Output the [X, Y] coordinate of the center of the cell containing the given text.  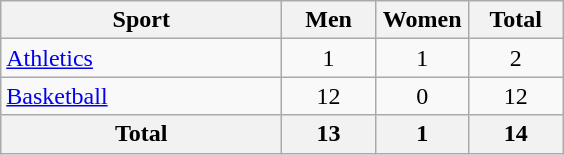
0 [422, 96]
Sport [142, 20]
Basketball [142, 96]
13 [329, 134]
Women [422, 20]
14 [516, 134]
Men [329, 20]
2 [516, 58]
Athletics [142, 58]
